Find where the given text appears and provide that cell's center as (X, Y) coordinate. 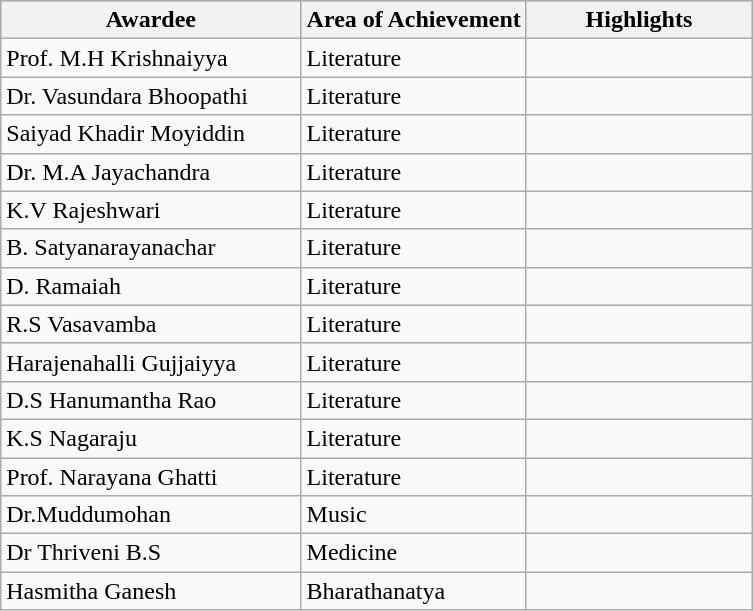
Dr Thriveni B.S (151, 553)
D. Ramaiah (151, 286)
Dr. M.A Jayachandra (151, 172)
Highlights (638, 20)
Harajenahalli Gujjaiyya (151, 362)
Music (414, 515)
Bharathanatya (414, 591)
Dr. Vasundara Bhoopathi (151, 96)
K.V Rajeshwari (151, 210)
Prof. Narayana Ghatti (151, 477)
K.S Nagaraju (151, 438)
Area of Achievement (414, 20)
Saiyad Khadir Moyiddin (151, 134)
Hasmitha Ganesh (151, 591)
Dr.Muddumohan (151, 515)
Prof. M.H Krishnaiyya (151, 58)
Awardee (151, 20)
Medicine (414, 553)
R.S Vasavamba (151, 324)
D.S Hanumantha Rao (151, 400)
B. Satyanarayanachar (151, 248)
